Return the [X, Y] coordinate for the center point of the cell that contains the specified text.  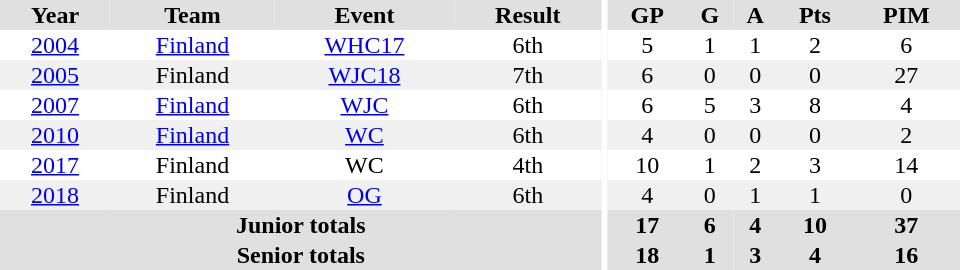
14 [906, 165]
WJC [364, 105]
Junior totals [301, 225]
Team [192, 15]
Year [55, 15]
37 [906, 225]
16 [906, 255]
WJC18 [364, 75]
Senior totals [301, 255]
GP [647, 15]
18 [647, 255]
Result [528, 15]
Event [364, 15]
8 [815, 105]
27 [906, 75]
2005 [55, 75]
7th [528, 75]
4th [528, 165]
2018 [55, 195]
PIM [906, 15]
G [710, 15]
17 [647, 225]
A [755, 15]
2017 [55, 165]
Pts [815, 15]
2007 [55, 105]
WHC17 [364, 45]
2010 [55, 135]
2004 [55, 45]
OG [364, 195]
